From the cell containing the given text, extract its center point as [x, y] coordinate. 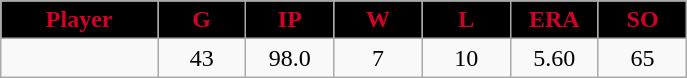
10 [466, 58]
W [378, 20]
98.0 [290, 58]
ERA [554, 20]
65 [642, 58]
Player [80, 20]
L [466, 20]
7 [378, 58]
IP [290, 20]
5.60 [554, 58]
SO [642, 20]
43 [202, 58]
G [202, 20]
